Search for the cell housing the specified text and yield its (x, y) center coordinate. 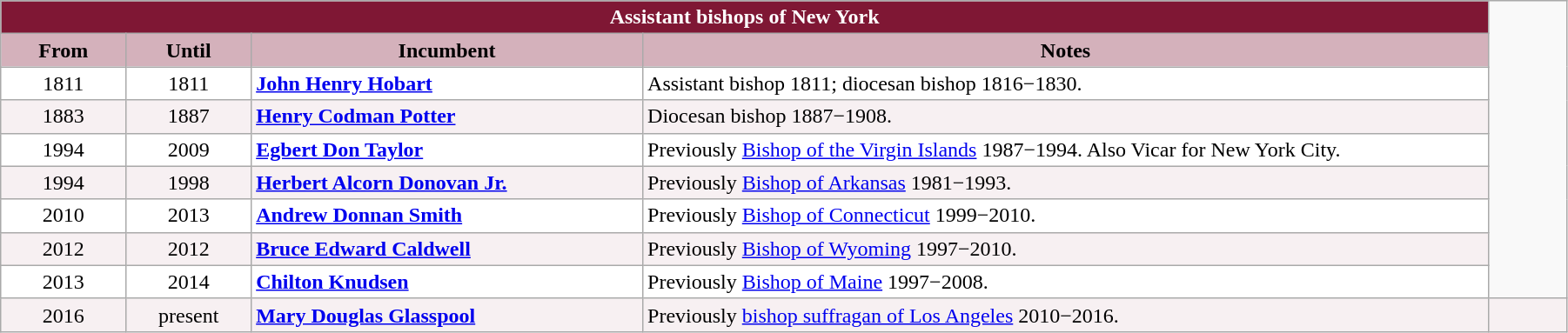
Diocesan bishop 1887−1908. (1066, 117)
Egbert Don Taylor (447, 150)
Herbert Alcorn Donovan Jr. (447, 183)
Until (189, 50)
Andrew Donnan Smith (447, 216)
Assistant bishop 1811; diocesan bishop 1816−1830. (1066, 83)
Previously bishop suffragan of Los Angeles 2010−2016. (1066, 315)
Incumbent (447, 50)
2009 (189, 150)
John Henry Hobart (447, 83)
Mary Douglas Glasspool (447, 315)
Previously Bishop of Connecticut 1999−2010. (1066, 216)
2010 (64, 216)
Previously Bishop of the Virgin Islands 1987−1994. Also Vicar for New York City. (1066, 150)
Bruce Edward Caldwell (447, 249)
Henry Codman Potter (447, 117)
Previously Bishop of Arkansas 1981−1993. (1066, 183)
From (64, 50)
Chilton Knudsen (447, 282)
1887 (189, 117)
2014 (189, 282)
present (189, 315)
1998 (189, 183)
Notes (1066, 50)
Assistant bishops of New York (745, 17)
Previously Bishop of Wyoming 1997−2010. (1066, 249)
2016 (64, 315)
Previously Bishop of Maine 1997−2008. (1066, 282)
1883 (64, 117)
